Return the [x, y] coordinate for the center point of the cell that contains the specified text.  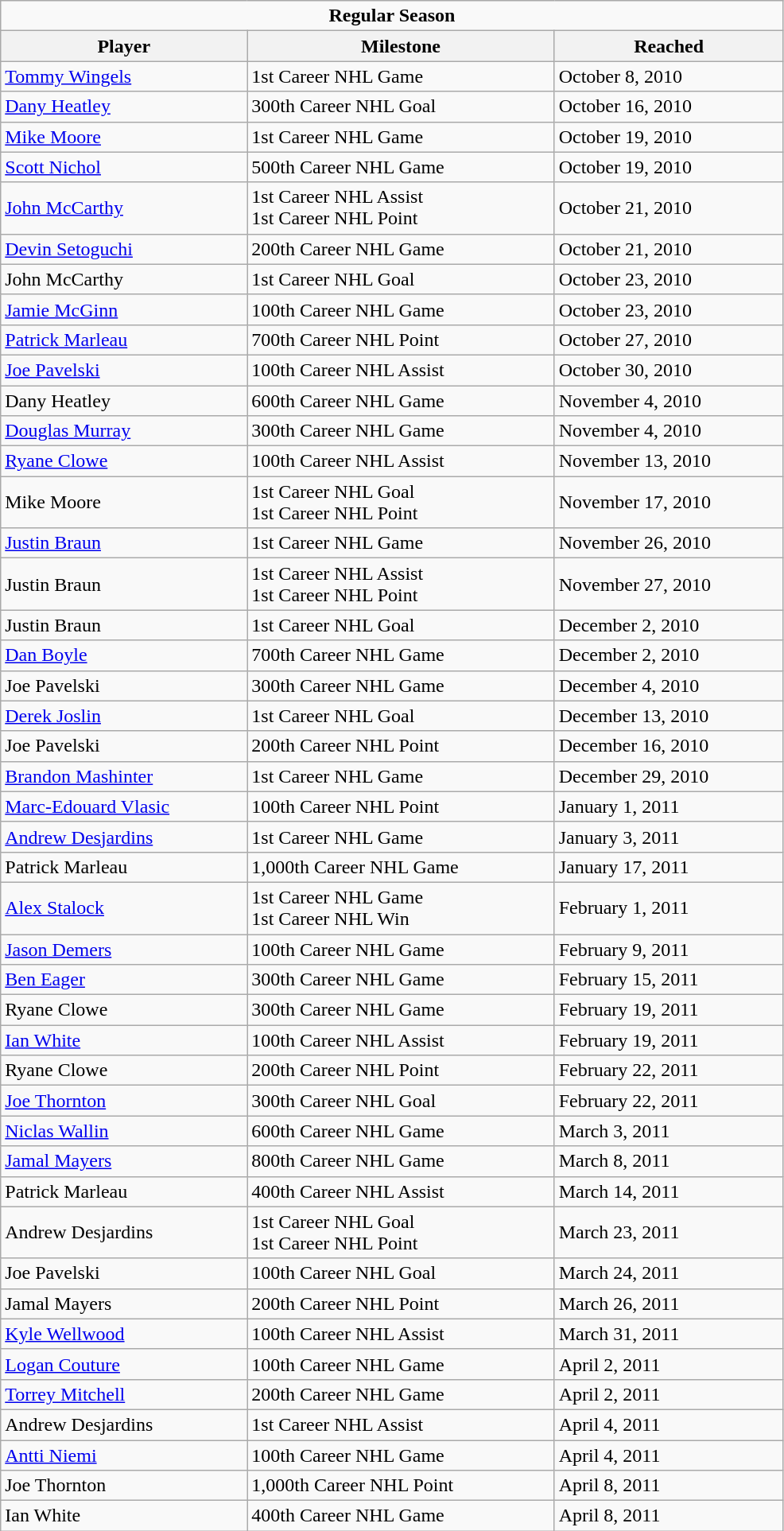
October 27, 2010 [669, 340]
November 26, 2010 [669, 543]
October 30, 2010 [669, 370]
January 1, 2011 [669, 806]
1st Career NHL Game1st Career NHL Win [401, 908]
March 14, 2011 [669, 1191]
1st Career NHL Assist [401, 1424]
February 9, 2011 [669, 949]
Devin Setoguchi [124, 249]
January 17, 2011 [669, 867]
700th Career NHL Point [401, 340]
Player [124, 46]
Reached [669, 46]
Scott Nichol [124, 167]
Jamie McGinn [124, 309]
Derek Joslin [124, 716]
Douglas Murray [124, 431]
Ben Eager [124, 980]
March 3, 2011 [669, 1131]
400th Career NHL Game [401, 1516]
November 27, 2010 [669, 584]
100th Career NHL Goal [401, 1273]
December 4, 2010 [669, 686]
March 24, 2011 [669, 1273]
Kyle Wellwood [124, 1334]
March 31, 2011 [669, 1334]
October 8, 2010 [669, 76]
October 16, 2010 [669, 107]
December 13, 2010 [669, 716]
400th Career NHL Assist [401, 1191]
February 1, 2011 [669, 908]
Niclas Wallin [124, 1131]
800th Career NHL Game [401, 1161]
Tommy Wingels [124, 76]
January 3, 2011 [669, 837]
December 16, 2010 [669, 746]
Antti Niemi [124, 1455]
Torrey Mitchell [124, 1394]
February 15, 2011 [669, 980]
Dan Boyle [124, 655]
Milestone [401, 46]
500th Career NHL Game [401, 167]
100th Career NHL Point [401, 806]
Marc-Edouard Vlasic [124, 806]
Logan Couture [124, 1364]
1,000th Career NHL Game [401, 867]
Regular Season [392, 16]
Brandon Mashinter [124, 776]
700th Career NHL Game [401, 655]
November 17, 2010 [669, 503]
March 23, 2011 [669, 1233]
Alex Stalock [124, 908]
November 13, 2010 [669, 461]
March 26, 2011 [669, 1304]
March 8, 2011 [669, 1161]
1,000th Career NHL Point [401, 1486]
Jason Demers [124, 949]
December 29, 2010 [669, 776]
